From the cell containing the given text, extract its center point as [x, y] coordinate. 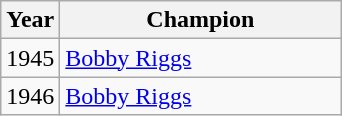
1946 [30, 96]
1945 [30, 58]
Year [30, 20]
Champion [200, 20]
